Pinpoint the cell where the given text exists, returning its (x, y) midpoint coordinate. 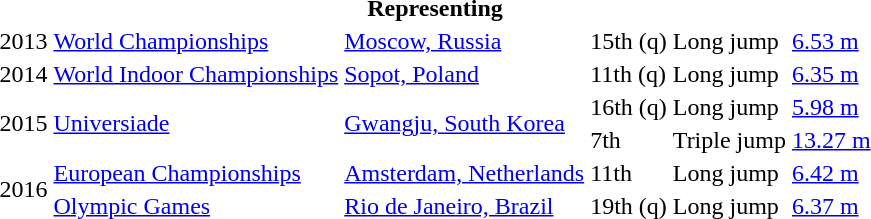
11th (q) (629, 74)
11th (629, 173)
Triple jump (729, 140)
15th (q) (629, 41)
Amsterdam, Netherlands (464, 173)
7th (629, 140)
European Championships (196, 173)
16th (q) (629, 107)
Universiade (196, 124)
Gwangju, South Korea (464, 124)
World Championships (196, 41)
Sopot, Poland (464, 74)
Moscow, Russia (464, 41)
World Indoor Championships (196, 74)
